Locate the cell with the specified text and output its (x, y) center coordinate. 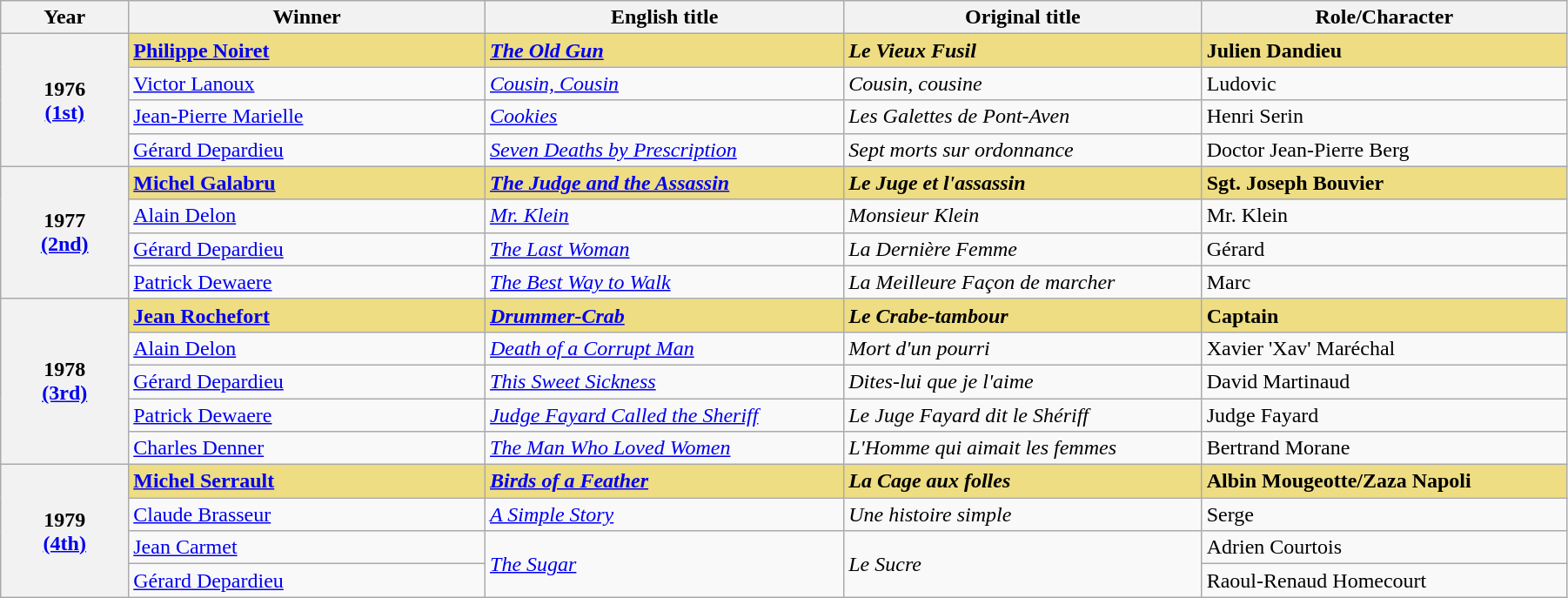
Le Sucre (1023, 564)
Year (64, 17)
The Judge and the Assassin (665, 183)
Doctor Jean-Pierre Berg (1384, 150)
A Simple Story (665, 514)
Gérard (1384, 249)
1976(1st) (64, 100)
Mort d'un pourri (1023, 348)
Winner (307, 17)
Cousin, cousine (1023, 84)
L'Homme qui aimait les femmes (1023, 448)
Bertrand Morane (1384, 448)
Cookies (665, 117)
Jean-Pierre Marielle (307, 117)
The Best Way to Walk (665, 282)
Michel Galabru (307, 183)
Death of a Corrupt Man (665, 348)
Birds of a Feather (665, 481)
Jean Carmet (307, 548)
Original title (1023, 17)
Adrien Courtois (1384, 548)
David Martinaud (1384, 381)
Albin Mougeotte/Zaza Napoli (1384, 481)
Henri Serin (1384, 117)
Seven Deaths by Prescription (665, 150)
Le Juge et l'assassin (1023, 183)
The Last Woman (665, 249)
English title (665, 17)
Raoul-Renaud Homecourt (1384, 581)
Drummer-Crab (665, 315)
1978(3rd) (64, 381)
Les Galettes de Pont-Aven (1023, 117)
La Dernière Femme (1023, 249)
Sept morts sur ordonnance (1023, 150)
Serge (1384, 514)
Judge Fayard (1384, 415)
Dites-lui que je l'aime (1023, 381)
Une histoire simple (1023, 514)
The Man Who Loved Women (665, 448)
This Sweet Sickness (665, 381)
Marc (1384, 282)
Captain (1384, 315)
Cousin, Cousin (665, 84)
Monsieur Klein (1023, 216)
Le Crabe-tambour (1023, 315)
Victor Lanoux (307, 84)
Le Vieux Fusil (1023, 50)
Le Juge Fayard dit le Shériff (1023, 415)
The Sugar (665, 564)
Jean Rochefort (307, 315)
Michel Serrault (307, 481)
Role/Character (1384, 17)
1979(4th) (64, 531)
Xavier 'Xav' Maréchal (1384, 348)
1977(2nd) (64, 232)
La Meilleure Façon de marcher (1023, 282)
La Cage aux folles (1023, 481)
Julien Dandieu (1384, 50)
The Old Gun (665, 50)
Charles Denner (307, 448)
Sgt. Joseph Bouvier (1384, 183)
Philippe Noiret (307, 50)
Ludovic (1384, 84)
Judge Fayard Called the Sheriff (665, 415)
Claude Brasseur (307, 514)
